Determine the [X, Y] coordinate at the center of the cell enclosing the given text.  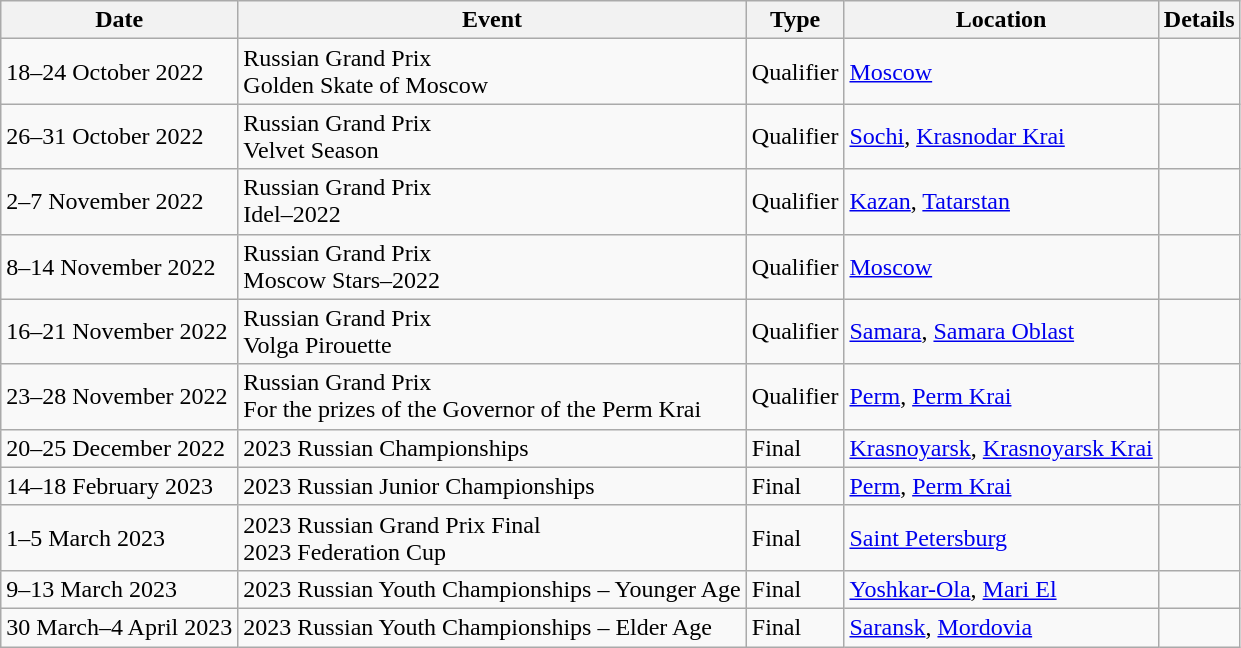
14–18 February 2023 [120, 486]
2023 Russian Championships [492, 448]
2023 Russian Junior Championships [492, 486]
Russian Grand PrixMoscow Stars–2022 [492, 266]
Details [1199, 20]
Event [492, 20]
Type [795, 20]
2023 Russian Grand Prix Final2023 Federation Cup [492, 538]
Krasnoyarsk, Krasnoyarsk Krai [1001, 448]
Russian Grand PrixFor the prizes of the Governor of the Perm Krai [492, 396]
2023 Russian Youth Championships – Elder Age [492, 627]
Russian Grand PrixVolga Pirouette [492, 332]
18–24 October 2022 [120, 72]
9–13 March 2023 [120, 589]
Date [120, 20]
1–5 March 2023 [120, 538]
Samara, Samara Oblast [1001, 332]
8–14 November 2022 [120, 266]
16–21 November 2022 [120, 332]
23–28 November 2022 [120, 396]
Sochi, Krasnodar Krai [1001, 136]
Saransk, Mordovia [1001, 627]
Kazan, Tatarstan [1001, 202]
Saint Petersburg [1001, 538]
20–25 December 2022 [120, 448]
26–31 October 2022 [120, 136]
Russian Grand PrixIdel–2022 [492, 202]
2–7 November 2022 [120, 202]
Russian Grand PrixGolden Skate of Moscow [492, 72]
2023 Russian Youth Championships – Younger Age [492, 589]
Location [1001, 20]
Russian Grand PrixVelvet Season [492, 136]
30 March–4 April 2023 [120, 627]
Yoshkar-Ola, Mari El [1001, 589]
